Pinpoint the cell where the given text exists, returning its (x, y) midpoint coordinate. 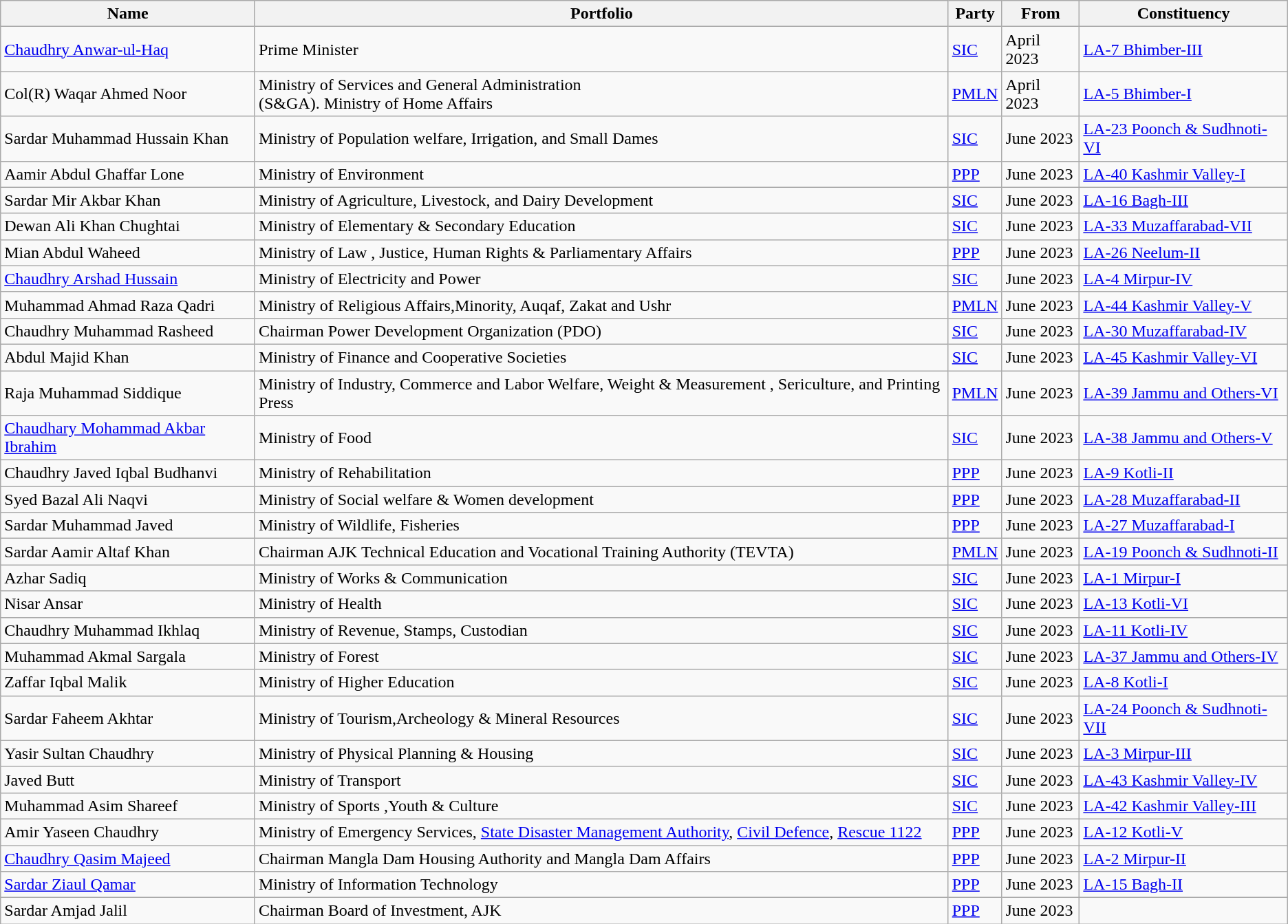
LA-2 Mirpur-II (1183, 858)
Sardar Mir Akbar Khan (128, 200)
LA-13 Kotli-VI (1183, 604)
Ministry of Agriculture, Livestock, and Dairy Development (601, 200)
LA-33 Muzaffarabad-VII (1183, 226)
LA-23 Poonch & Sudhnoti-VI (1183, 139)
LA-3 Mirpur-III (1183, 753)
Chaudhry Qasim Majeed (128, 858)
Ministry of Electricity and Power (601, 279)
Azhar Sadiq (128, 578)
LA-15 Bagh-II (1183, 885)
LA-38 Jammu and Others-V (1183, 438)
LA-19 Poonch & Sudhnoti-II (1183, 552)
Muhammad Asim Shareef (128, 806)
Sardar Muhammad Javed (128, 526)
LA-27 Muzaffarabad-I (1183, 526)
LA-44 Kashmir Valley-V (1183, 305)
LA-43 Kashmir Valley-IV (1183, 780)
Chairman AJK Technical Education and Vocational Training Authority (TEVTA) (601, 552)
Syed Bazal Ali Naqvi (128, 499)
Ministry of Elementary & Secondary Education (601, 226)
Javed Butt (128, 780)
Muhammad Akmal Sargala (128, 656)
Ministry of Forest (601, 656)
Ministry of Works & Communication (601, 578)
Ministry of Sports ,Youth & Culture (601, 806)
Portfolio (601, 14)
Ministry of Wildlife, Fisheries (601, 526)
LA-45 Kashmir Valley-VI (1183, 357)
Ministry of Transport (601, 780)
LA-12 Kotli-V (1183, 832)
Ministry of Information Technology (601, 885)
Ministry of Environment (601, 174)
LA-9 Kotli-II (1183, 473)
LA-26 Neelum-II (1183, 253)
Ministry of Physical Planning & Housing (601, 753)
Sardar Ziaul Qamar (128, 885)
LA-1 Mirpur-I (1183, 578)
Ministry of Rehabilitation (601, 473)
Zaffar Iqbal Malik (128, 683)
LA-16 Bagh-III (1183, 200)
Abdul Majid Khan (128, 357)
Party (975, 14)
Chairman Board of Investment, AJK (601, 911)
Constituency (1183, 14)
Chairman Mangla Dam Housing Authority and Mangla Dam Affairs (601, 858)
Sardar Muhammad Hussain Khan (128, 139)
From (1040, 14)
LA-8 Kotli-I (1183, 683)
LA-7 Bhimber-III (1183, 50)
Chaudhary Mohammad Akbar Ibrahim (128, 438)
Chaudhry Arshad Hussain (128, 279)
Chaudhry Anwar-ul-Haq (128, 50)
Aamir Abdul Ghaffar Lone (128, 174)
LA-39 Jammu and Others-VI (1183, 392)
Ministry of Population welfare, Irrigation, and Small Dames (601, 139)
Ministry of Emergency Services, State Disaster Management Authority, Civil Defence, Rescue 1122 (601, 832)
Ministry of Law , Justice, Human Rights & Parliamentary Affairs (601, 253)
LA-5 Bhimber-I (1183, 94)
Ministry of Revenue, Stamps, Custodian (601, 630)
Ministry of Tourism,Archeology & Mineral Resources (601, 718)
LA-24 Poonch & Sudhnoti-VII (1183, 718)
Col(R) Waqar Ahmed Noor (128, 94)
Ministry of Social welfare & Women development (601, 499)
Chaudhry Muhammad Ikhlaq (128, 630)
LA-37 Jammu and Others-IV (1183, 656)
Dewan Ali Khan Chughtai (128, 226)
Sardar Aamir Altaf Khan (128, 552)
Muhammad Ahmad Raza Qadri (128, 305)
Chaudhry Javed Iqbal Budhanvi (128, 473)
Chairman Power Development Organization (PDO) (601, 331)
LA-42 Kashmir Valley-III (1183, 806)
Ministry of Higher Education (601, 683)
Name (128, 14)
Sardar Faheem Akhtar (128, 718)
Prime Minister (601, 50)
LA-4 Mirpur-IV (1183, 279)
Ministry of Food (601, 438)
Yasir Sultan Chaudhry (128, 753)
Ministry of Health (601, 604)
Chaudhry Muhammad Rasheed (128, 331)
Mian Abdul Waheed (128, 253)
Sardar Amjad Jalil (128, 911)
Ministry of Services and General Administration(S&GA). Ministry of Home Affairs (601, 94)
LA-30 Muzaffarabad-IV (1183, 331)
LA-40 Kashmir Valley-I (1183, 174)
Nisar Ansar (128, 604)
LA-11 Kotli-IV (1183, 630)
Ministry of Finance and Cooperative Societies (601, 357)
Raja Muhammad Siddique (128, 392)
LA-28 Muzaffarabad-II (1183, 499)
Ministry of Industry, Commerce and Labor Welfare, Weight & Measurement , Sericulture, and Printing Press (601, 392)
Ministry of Religious Affairs,Minority, Auqaf, Zakat and Ushr (601, 305)
Amir Yaseen Chaudhry (128, 832)
